Capture the cell that displays the provided text and extract its [X, Y] central coordinate. 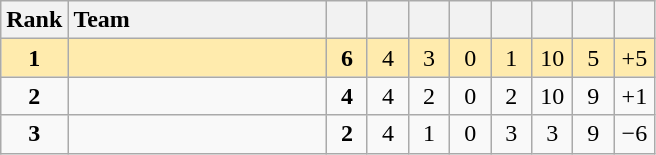
Rank [34, 20]
+1 [634, 96]
6 [346, 58]
Team [198, 20]
−6 [634, 134]
+5 [634, 58]
5 [594, 58]
